Search for the cell housing the specified text and yield its [x, y] center coordinate. 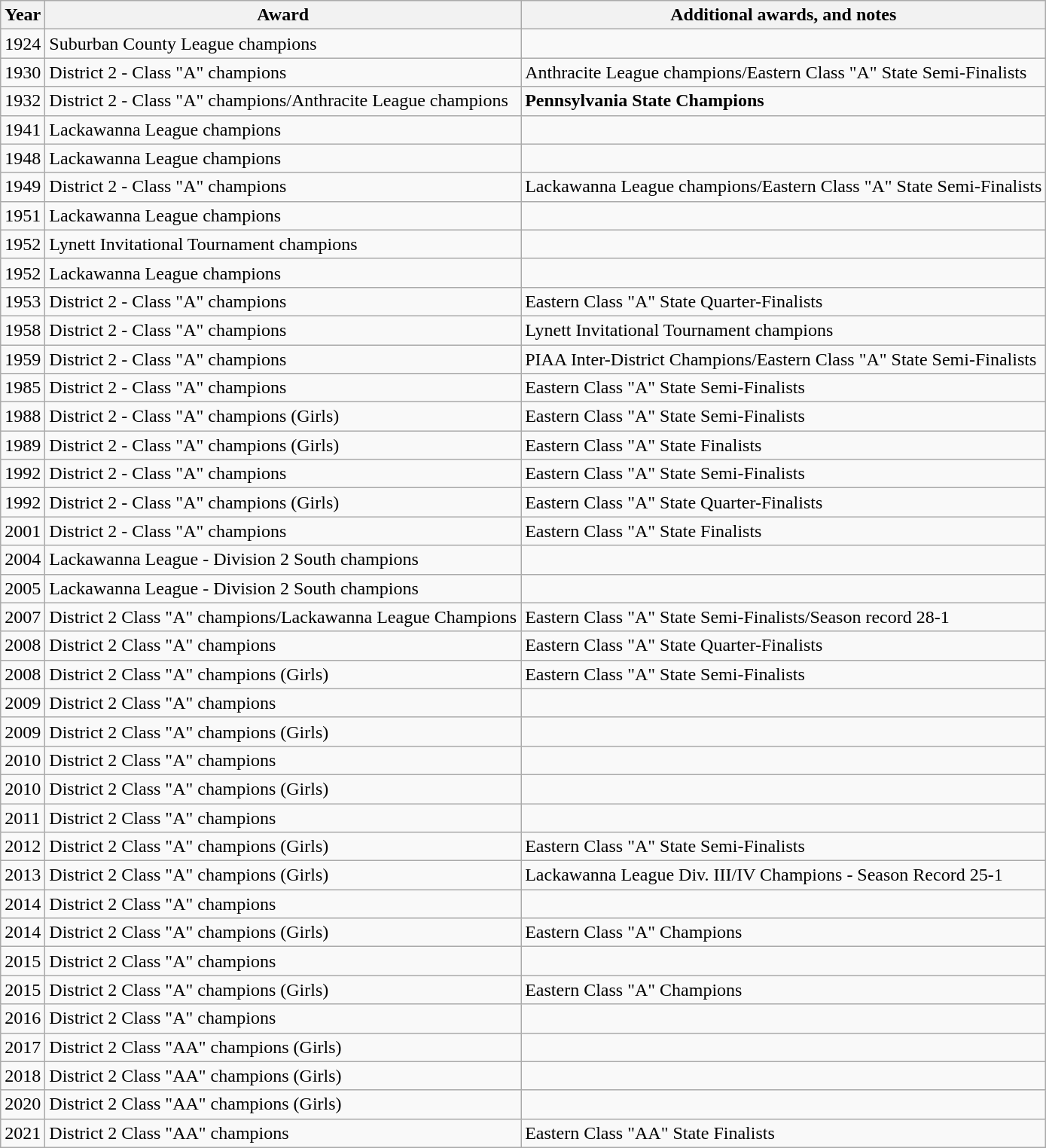
1989 [23, 445]
1959 [23, 359]
1985 [23, 388]
Pennsylvania State Champions [783, 101]
1930 [23, 72]
2017 [23, 1047]
2013 [23, 875]
1951 [23, 215]
Additional awards, and notes [783, 15]
Eastern Class "AA" State Finalists [783, 1133]
2012 [23, 847]
2004 [23, 560]
District 2 Class "AA" champions [283, 1133]
1953 [23, 301]
2007 [23, 617]
1958 [23, 330]
1988 [23, 417]
1924 [23, 44]
2020 [23, 1104]
Anthracite League champions/Eastern Class "A" State Semi-Finalists [783, 72]
2021 [23, 1133]
2001 [23, 531]
1941 [23, 130]
1949 [23, 187]
2018 [23, 1076]
Lackawanna League Div. III/IV Champions - Season Record 25-1 [783, 875]
Lackawanna League champions/Eastern Class "A" State Semi-Finalists [783, 187]
Suburban County League champions [283, 44]
District 2 Class "A" champions/Lackawanna League Champions [283, 617]
Award [283, 15]
2011 [23, 817]
Eastern Class "A" State Semi-Finalists/Season record 28-1 [783, 617]
1932 [23, 101]
2016 [23, 1018]
1948 [23, 158]
2005 [23, 588]
PIAA Inter-District Champions/Eastern Class "A" State Semi-Finalists [783, 359]
District 2 - Class "A" champions/Anthracite League champions [283, 101]
Year [23, 15]
